Scan for the cell matching the given text and deliver its (x, y) coordinate at center. 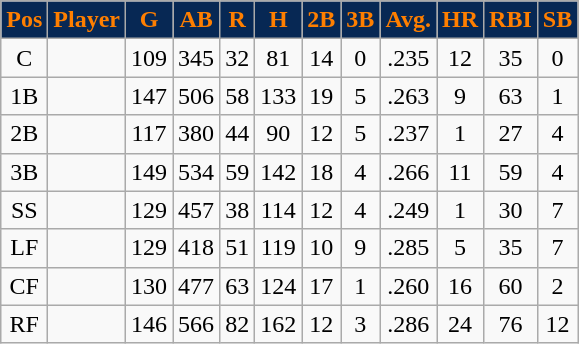
51 (238, 248)
81 (278, 58)
345 (196, 58)
162 (278, 324)
LF (24, 248)
30 (511, 210)
566 (196, 324)
Player (87, 20)
1B (24, 96)
133 (278, 96)
119 (278, 248)
R (238, 20)
380 (196, 134)
.266 (408, 172)
457 (196, 210)
142 (278, 172)
.260 (408, 286)
32 (238, 58)
44 (238, 134)
Avg. (408, 20)
H (278, 20)
10 (322, 248)
24 (460, 324)
AB (196, 20)
.286 (408, 324)
76 (511, 324)
CF (24, 286)
19 (322, 96)
2 (557, 286)
418 (196, 248)
124 (278, 286)
109 (150, 58)
38 (238, 210)
Pos (24, 20)
C (24, 58)
11 (460, 172)
HR (460, 20)
14 (322, 58)
SB (557, 20)
477 (196, 286)
60 (511, 286)
3 (360, 324)
RF (24, 324)
.263 (408, 96)
18 (322, 172)
RBI (511, 20)
117 (150, 134)
.249 (408, 210)
27 (511, 134)
.237 (408, 134)
149 (150, 172)
58 (238, 96)
147 (150, 96)
SS (24, 210)
G (150, 20)
.285 (408, 248)
82 (238, 324)
.235 (408, 58)
90 (278, 134)
114 (278, 210)
506 (196, 96)
16 (460, 286)
130 (150, 286)
146 (150, 324)
534 (196, 172)
17 (322, 286)
